Find where the given text appears and provide that cell's center as [X, Y] coordinate. 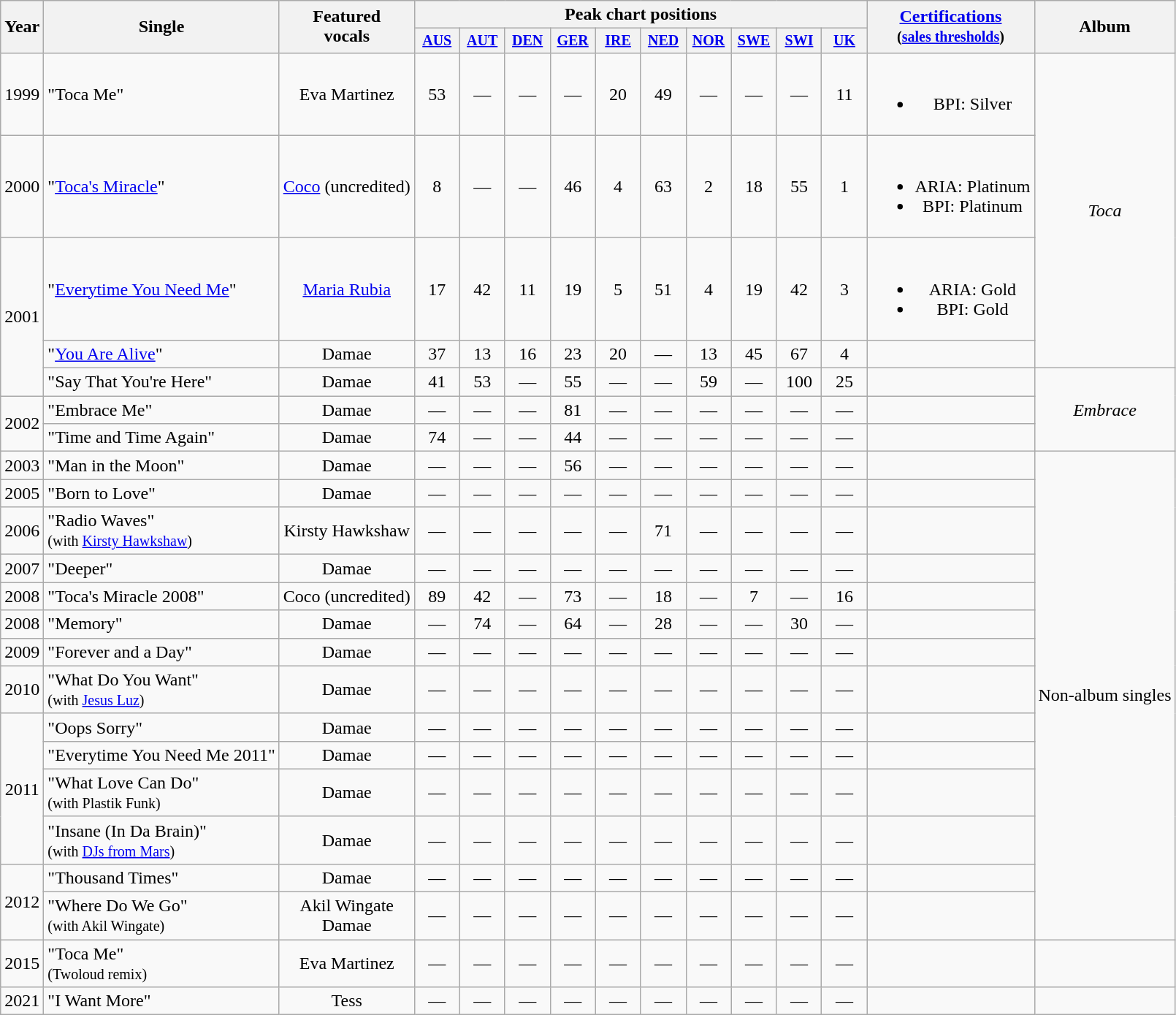
8 [437, 186]
41 [437, 382]
"Everytime You Need Me 2011" [161, 755]
Kirsty Hawkshaw [346, 531]
AUS [437, 41]
Toca [1104, 210]
SWI [799, 41]
56 [573, 465]
63 [663, 186]
"Oops Sorry" [161, 727]
28 [663, 624]
GER [573, 41]
"Memory" [161, 624]
2005 [22, 493]
"Radio Waves"(with Kirsty Hawkshaw) [161, 531]
2010 [22, 690]
"Toca's Miracle" [161, 186]
"Time and Time Again" [161, 438]
49 [663, 94]
"Say That You're Here" [161, 382]
DEN [527, 41]
44 [573, 438]
46 [573, 186]
Single [161, 27]
BPI: Silver [951, 94]
SWE [754, 41]
"Toca's Miracle 2008" [161, 596]
2 [709, 186]
"Man in the Moon" [161, 465]
17 [437, 289]
2006 [22, 531]
71 [663, 531]
2011 [22, 788]
Peak chart positions [641, 15]
64 [573, 624]
2015 [22, 963]
"Toca Me" [161, 94]
Non-album singles [1104, 696]
AUT [482, 41]
"What Love Can Do"(with Plastik Funk) [161, 792]
NOR [709, 41]
UK [844, 41]
2003 [22, 465]
"Deeper" [161, 569]
"Toca Me"(Twoloud remix) [161, 963]
IRE [618, 41]
"I Want More" [161, 1001]
2000 [22, 186]
81 [573, 410]
"Born to Love" [161, 493]
"You Are Alive" [161, 354]
59 [709, 382]
Tess [346, 1001]
30 [799, 624]
67 [799, 354]
ARIA: GoldBPI: Gold [951, 289]
37 [437, 354]
1999 [22, 94]
"Where Do We Go"(with Akil Wingate) [161, 916]
"Forever and a Day" [161, 652]
Album [1104, 27]
1 [844, 186]
5 [618, 289]
2007 [22, 569]
51 [663, 289]
"What Do You Want"(with Jesus Luz) [161, 690]
23 [573, 354]
2001 [22, 316]
Certifications(sales thresholds) [951, 27]
2009 [22, 652]
"Embrace Me" [161, 410]
3 [844, 289]
100 [799, 382]
NED [663, 41]
"Thousand Times" [161, 878]
2002 [22, 424]
Akil WingateDamae [346, 916]
25 [844, 382]
Year [22, 27]
Maria Rubia [346, 289]
"Everytime You Need Me" [161, 289]
"Insane (In Da Brain)"(with DJs from Mars) [161, 840]
2021 [22, 1001]
89 [437, 596]
73 [573, 596]
45 [754, 354]
7 [754, 596]
Embrace [1104, 410]
Featuredvocals [346, 27]
ARIA: PlatinumBPI: Platinum [951, 186]
2012 [22, 902]
